Capture the cell that displays the provided text and extract its (x, y) central coordinate. 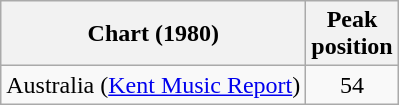
Australia (Kent Music Report) (154, 85)
Chart (1980) (154, 34)
54 (352, 85)
Peakposition (352, 34)
